Provide the (x, y) coordinate of the cell's center where the given text is located.  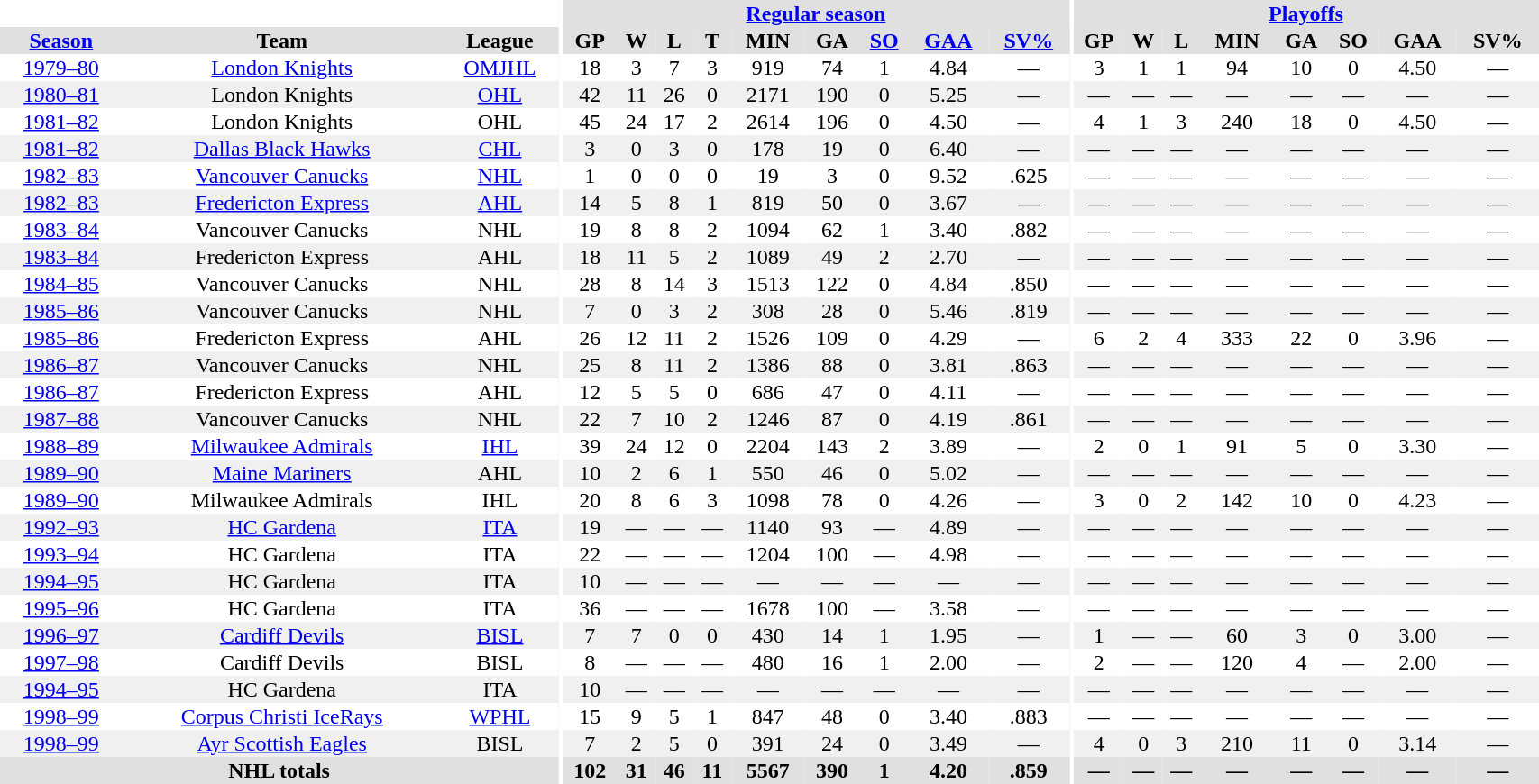
3.00 (1417, 635)
50 (833, 203)
48 (833, 716)
OMJHL (499, 68)
333 (1237, 338)
88 (833, 365)
4.19 (948, 419)
122 (833, 284)
3.30 (1417, 446)
Maine Mariners (282, 473)
49 (833, 257)
3.14 (1417, 743)
1513 (768, 284)
686 (768, 392)
Regular season (816, 14)
102 (590, 770)
.882 (1029, 230)
1997–98 (61, 662)
60 (1237, 635)
9 (637, 716)
3.67 (948, 203)
.859 (1029, 770)
20 (590, 500)
1993–94 (61, 554)
.883 (1029, 716)
93 (833, 527)
190 (833, 95)
1.95 (948, 635)
5567 (768, 770)
1089 (768, 257)
39 (590, 446)
240 (1237, 122)
17 (674, 122)
15 (590, 716)
31 (637, 770)
25 (590, 365)
847 (768, 716)
430 (768, 635)
550 (768, 473)
3.58 (948, 608)
4.89 (948, 527)
2.70 (948, 257)
NHL totals (279, 770)
1995–96 (61, 608)
2614 (768, 122)
1979–80 (61, 68)
9.52 (948, 176)
391 (768, 743)
3.81 (948, 365)
1246 (768, 419)
5.02 (948, 473)
.863 (1029, 365)
4.11 (948, 392)
109 (833, 338)
Season (61, 41)
42 (590, 95)
6.40 (948, 149)
T (712, 41)
Corpus Christi IceRays (282, 716)
Ayr Scottish Eagles (282, 743)
WPHL (499, 716)
143 (833, 446)
819 (768, 203)
5.46 (948, 311)
16 (833, 662)
1992–93 (61, 527)
1098 (768, 500)
1526 (768, 338)
.819 (1029, 311)
2171 (768, 95)
91 (1237, 446)
94 (1237, 68)
919 (768, 68)
120 (1237, 662)
.625 (1029, 176)
League (499, 41)
196 (833, 122)
210 (1237, 743)
142 (1237, 500)
1094 (768, 230)
74 (833, 68)
2204 (768, 446)
1988–89 (61, 446)
1204 (768, 554)
Playoffs (1305, 14)
3.49 (948, 743)
1984–85 (61, 284)
4.29 (948, 338)
87 (833, 419)
480 (768, 662)
3.96 (1417, 338)
1980–81 (61, 95)
178 (768, 149)
CHL (499, 149)
.850 (1029, 284)
47 (833, 392)
Team (282, 41)
1996–97 (61, 635)
4.98 (948, 554)
36 (590, 608)
Dallas Black Hawks (282, 149)
4.20 (948, 770)
1386 (768, 365)
1140 (768, 527)
1678 (768, 608)
3.89 (948, 446)
1987–88 (61, 419)
78 (833, 500)
45 (590, 122)
4.23 (1417, 500)
5.25 (948, 95)
4.26 (948, 500)
390 (833, 770)
.861 (1029, 419)
308 (768, 311)
62 (833, 230)
